Determine the (X, Y) coordinate at the center of the cell enclosing the given text.  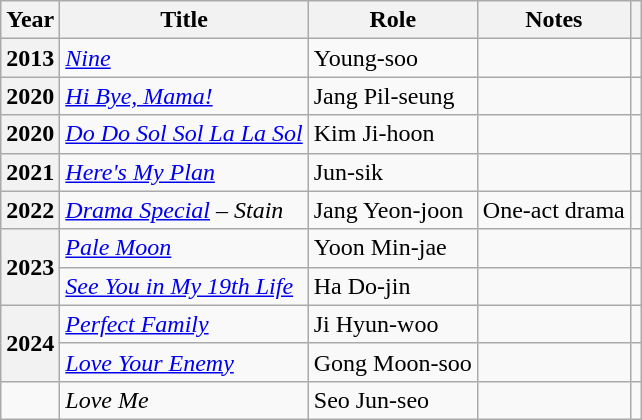
Yoon Min-jae (392, 248)
Do Do Sol Sol La La Sol (184, 134)
Nine (184, 58)
Jun-sik (392, 172)
Notes (554, 20)
Here's My Plan (184, 172)
See You in My 19th Life (184, 286)
Hi Bye, Mama! (184, 96)
Kim Ji-hoon (392, 134)
Title (184, 20)
Young-soo (392, 58)
2021 (30, 172)
Jang Yeon-joon (392, 210)
Ji Hyun-woo (392, 324)
Seo Jun-seo (392, 400)
2024 (30, 343)
Jang Pil-seung (392, 96)
Love Me (184, 400)
Ha Do-jin (392, 286)
Role (392, 20)
Love Your Enemy (184, 362)
2023 (30, 267)
Drama Special – Stain (184, 210)
Gong Moon-soo (392, 362)
2022 (30, 210)
Perfect Family (184, 324)
2013 (30, 58)
Pale Moon (184, 248)
Year (30, 20)
One-act drama (554, 210)
